Locate the cell with the specified text and output its [x, y] center coordinate. 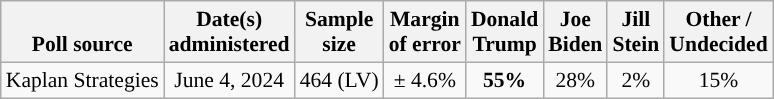
June 4, 2024 [230, 80]
JillStein [636, 32]
2% [636, 80]
Samplesize [340, 32]
15% [718, 80]
DonaldTrump [504, 32]
Marginof error [425, 32]
Date(s)administered [230, 32]
28% [575, 80]
55% [504, 80]
Other /Undecided [718, 32]
± 4.6% [425, 80]
Kaplan Strategies [82, 80]
464 (LV) [340, 80]
JoeBiden [575, 32]
Poll source [82, 32]
